Determine the [x, y] coordinate at the center of the cell enclosing the given text.  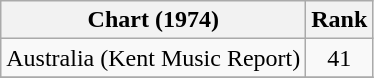
Rank [340, 20]
Australia (Kent Music Report) [154, 58]
Chart (1974) [154, 20]
41 [340, 58]
